Return the (x, y) coordinate for the center point of the cell that contains the specified text.  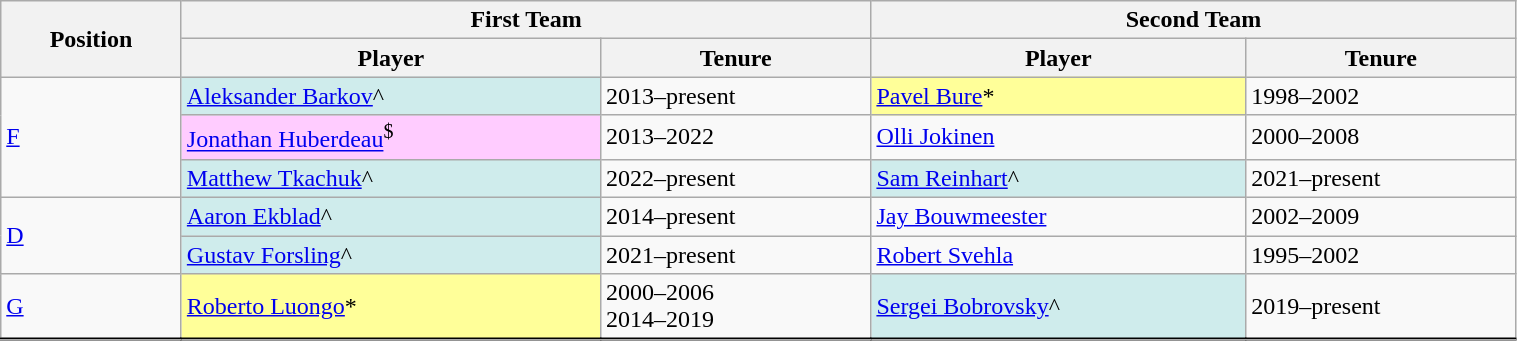
2013–present (736, 96)
2019–present (1381, 307)
Roberto Luongo* (390, 307)
Gustav Forsling^ (390, 255)
1998–2002 (1381, 96)
2000–2008 (1381, 138)
1995–2002 (1381, 255)
Jonathan Huberdeau$ (390, 138)
D (92, 236)
2013–2022 (736, 138)
Second Team (1194, 20)
2000–20062014–2019 (736, 307)
Pavel Bure* (1058, 96)
2002–2009 (1381, 217)
F (92, 138)
Olli Jokinen (1058, 138)
Sam Reinhart^ (1058, 178)
First Team (526, 20)
Sergei Bobrovsky^ (1058, 307)
Aleksander Barkov^ (390, 96)
Position (92, 39)
2014–present (736, 217)
G (92, 307)
Aaron Ekblad^ (390, 217)
Matthew Tkachuk^ (390, 178)
2022–present (736, 178)
Robert Svehla (1058, 255)
Jay Bouwmeester (1058, 217)
